Detect which cell encompasses the target text, then output its [X, Y] center coordinate. 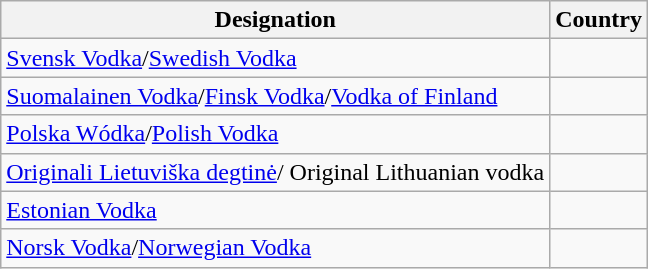
Estonian Vodka [276, 210]
Polska Wódka/Polish Vodka [276, 134]
Country [599, 20]
Norsk Vodka/Norwegian Vodka [276, 248]
Designation [276, 20]
Originali Lietuviška degtinė/ Original Lithuanian vodka [276, 172]
Svensk Vodka/Swedish Vodka [276, 58]
Suomalainen Vodka/Finsk Vodka/Vodka of Finland [276, 96]
